Pinpoint the cell where the given text exists, returning its [x, y] midpoint coordinate. 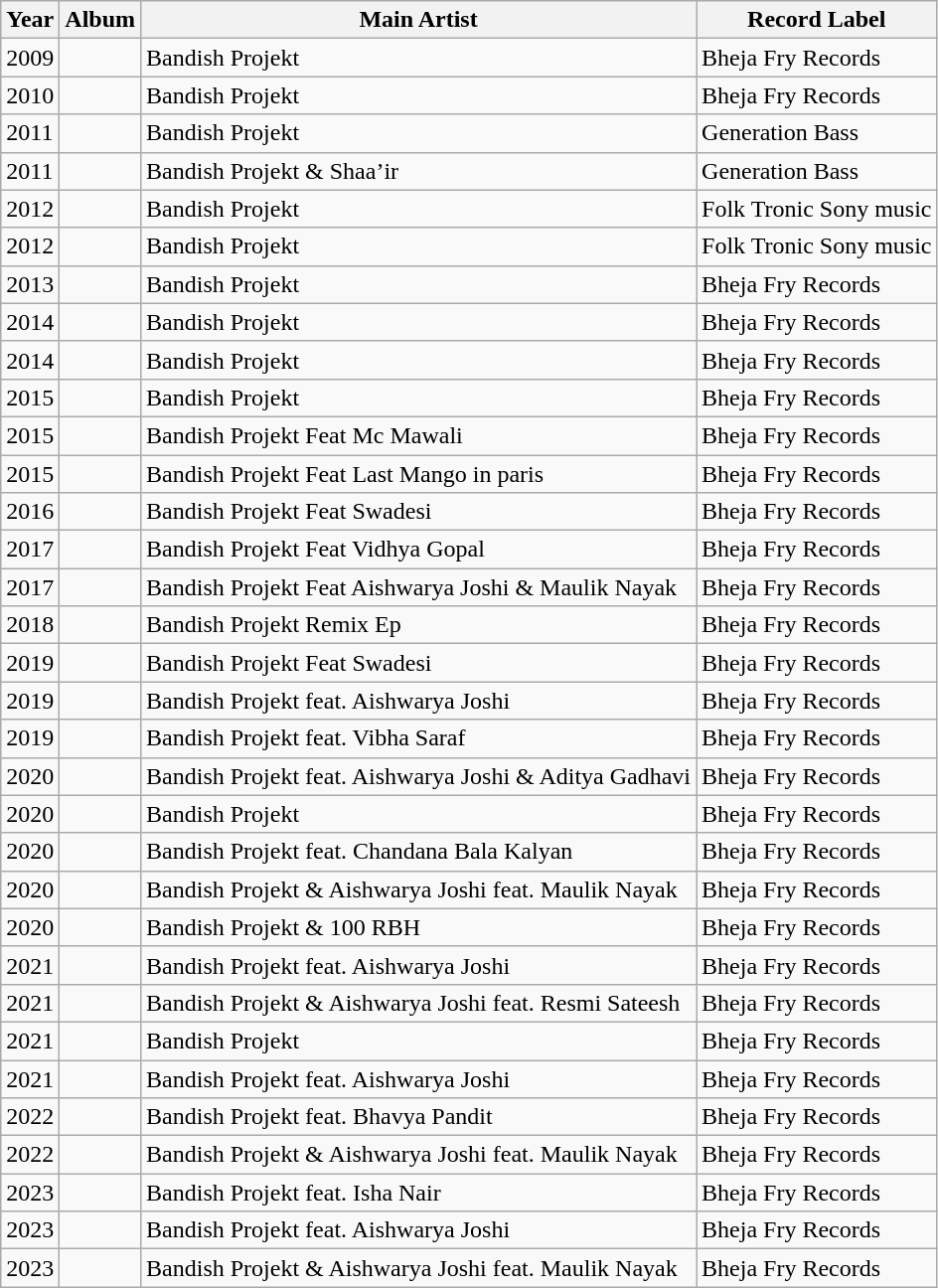
Bandish Projekt feat. Bhavya Pandit [419, 1117]
Main Artist [419, 20]
Bandish Projekt feat. Aishwarya Joshi & Aditya Gadhavi [419, 776]
2013 [30, 284]
Bandish Projekt Feat Mc Mawali [419, 435]
Bandish Projekt feat. Chandana Bala Kalyan [419, 852]
Year [30, 20]
Bandish Projekt feat. Isha Nair [419, 1193]
2018 [30, 625]
2009 [30, 58]
Bandish Projekt Feat Aishwarya Joshi & Maulik Nayak [419, 587]
Bandish Projekt Remix Ep [419, 625]
Album [100, 20]
Bandish Projekt & Shaa’ir [419, 171]
Bandish Projekt Feat Last Mango in paris [419, 474]
Bandish Projekt & Aishwarya Joshi feat. Resmi Sateesh [419, 1003]
2016 [30, 512]
2010 [30, 95]
Bandish Projekt Feat Vidhya Gopal [419, 550]
Bandish Projekt & 100 RBH [419, 927]
Record Label [817, 20]
Bandish Projekt feat. Vibha Saraf [419, 738]
